Find where the given text appears and provide that cell's center as (x, y) coordinate. 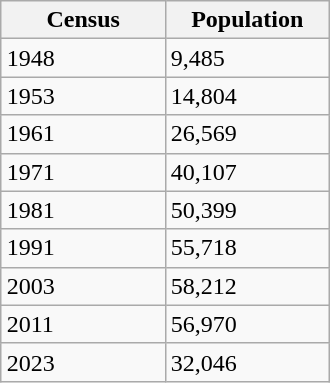
Population (247, 20)
2011 (83, 324)
32,046 (247, 362)
1981 (83, 210)
1971 (83, 172)
9,485 (247, 58)
1991 (83, 248)
40,107 (247, 172)
55,718 (247, 248)
58,212 (247, 286)
Census (83, 20)
2003 (83, 286)
1961 (83, 134)
1948 (83, 58)
56,970 (247, 324)
2023 (83, 362)
26,569 (247, 134)
1953 (83, 96)
50,399 (247, 210)
14,804 (247, 96)
